Return the [X, Y] coordinate for the center point of the cell that contains the specified text.  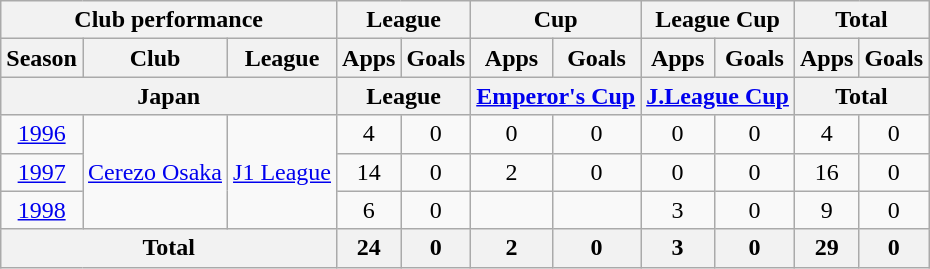
Cup [556, 20]
League Cup [718, 20]
Club performance [169, 20]
9 [826, 210]
Emperor's Cup [556, 96]
Club [154, 58]
16 [826, 172]
14 [369, 172]
6 [369, 210]
Cerezo Osaka [154, 172]
1996 [42, 134]
J.League Cup [718, 96]
29 [826, 248]
1997 [42, 172]
Season [42, 58]
Japan [169, 96]
1998 [42, 210]
J1 League [282, 172]
24 [369, 248]
